Return (x, y) of the center of cell containing provided text 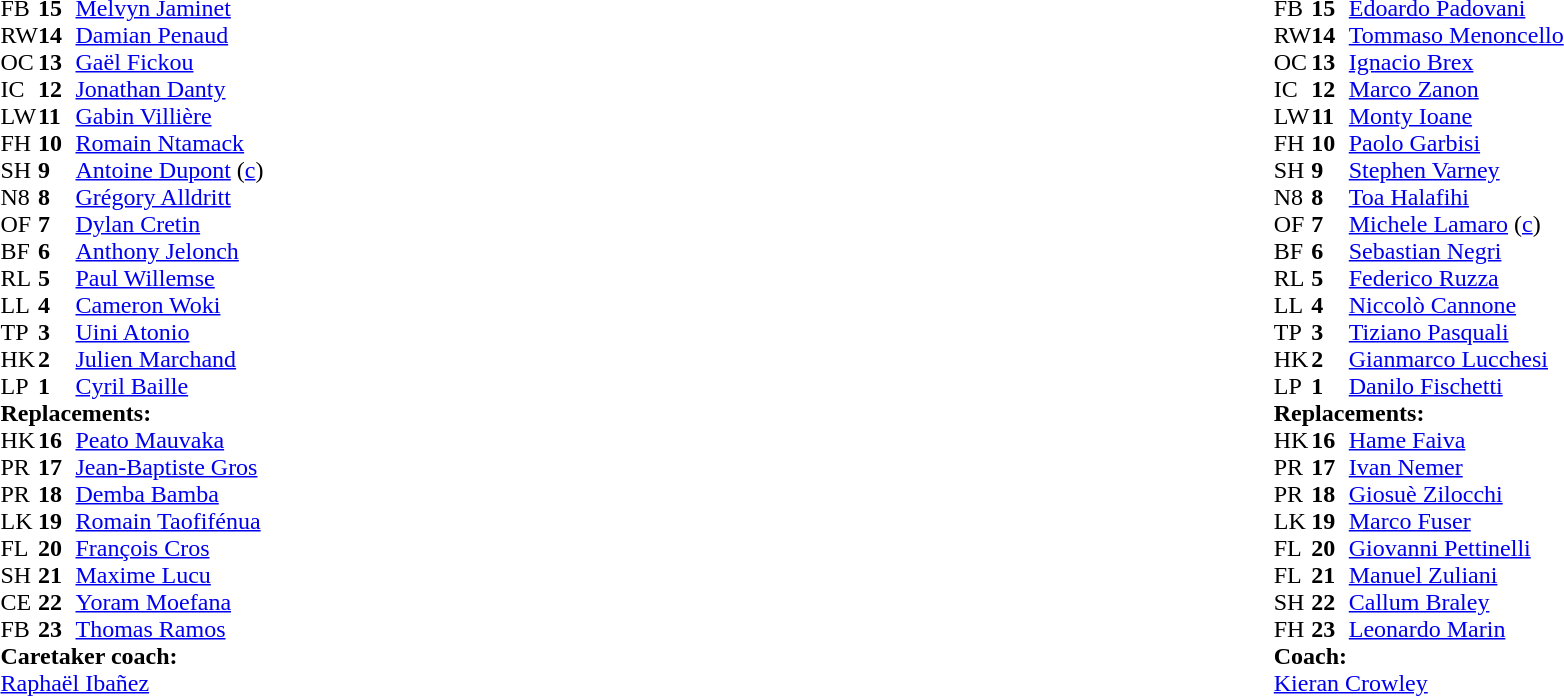
Tommaso Menoncello (1456, 36)
François Cros (170, 548)
Stephen Varney (1456, 170)
Grégory Alldritt (170, 198)
Niccolò Cannone (1456, 306)
Monty Ioane (1456, 116)
Maxime Lucu (170, 576)
CE (19, 602)
Peato Mauvaka (170, 440)
Gaël Fickou (170, 62)
Julien Marchand (170, 360)
Gabin Villière (170, 116)
Ivan Nemer (1456, 468)
Thomas Ramos (170, 630)
Sebastian Negri (1456, 252)
Callum Braley (1456, 602)
Demba Bamba (170, 494)
Cyril Baille (170, 386)
Federico Ruzza (1456, 278)
Manuel Zuliani (1456, 576)
Uini Atonio (170, 332)
Michele Lamaro (c) (1456, 224)
Gianmarco Lucchesi (1456, 360)
Paolo Garbisi (1456, 144)
Cameron Woki (170, 306)
Antoine Dupont (c) (170, 170)
Jean-Baptiste Gros (170, 468)
Danilo Fischetti (1456, 386)
Romain Taofifénua (170, 522)
Giovanni Pettinelli (1456, 548)
Coach: (1419, 656)
Anthony Jelonch (170, 252)
Caretaker coach: (132, 656)
Marco Zanon (1456, 90)
Toa Halafihi (1456, 198)
Marco Fuser (1456, 522)
FB (19, 630)
Yoram Moefana (170, 602)
Tiziano Pasquali (1456, 332)
Paul Willemse (170, 278)
Dylan Cretin (170, 224)
Romain Ntamack (170, 144)
Giosuè Zilocchi (1456, 494)
Hame Faiva (1456, 440)
Leonardo Marin (1456, 630)
Ignacio Brex (1456, 62)
Damian Penaud (170, 36)
Jonathan Danty (170, 90)
